Provide the [x, y] coordinate of the cell's center where the given text is located.  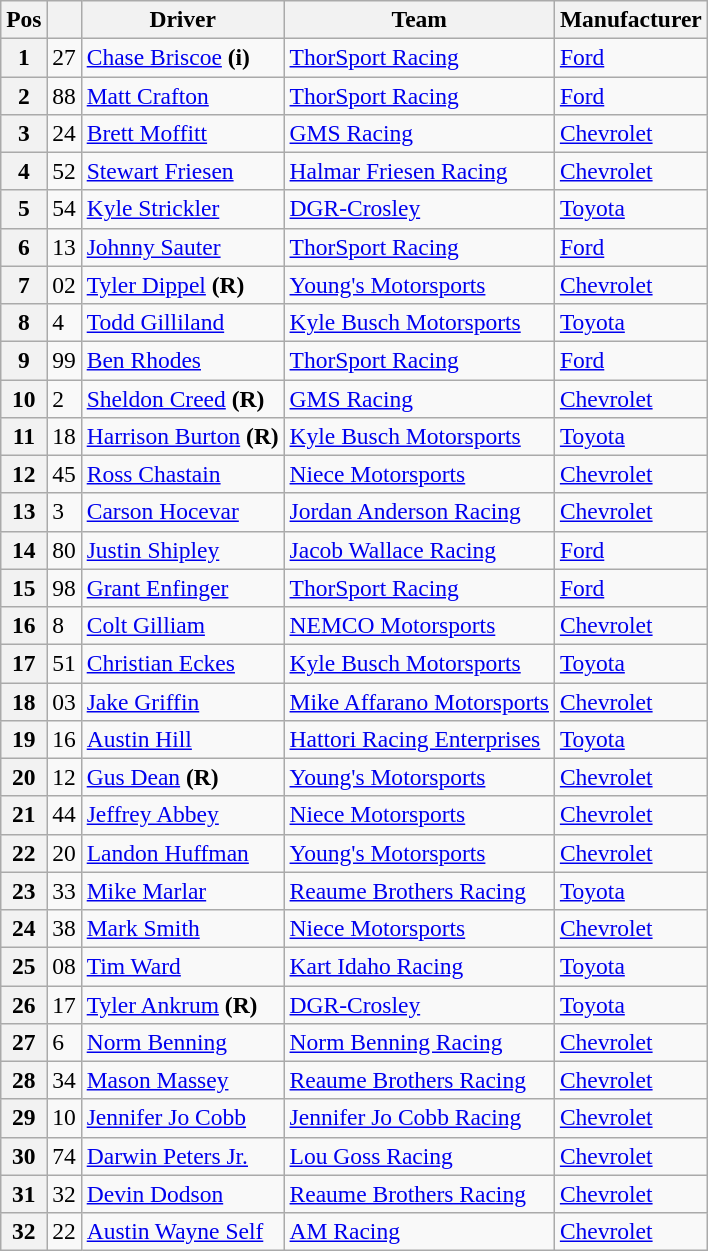
74 [64, 1156]
21 [24, 815]
08 [64, 966]
33 [64, 891]
Kyle Strickler [182, 209]
7 [24, 285]
Brett Moffitt [182, 133]
Norm Benning [182, 1042]
26 [24, 1004]
38 [64, 928]
03 [64, 701]
Norm Benning Racing [419, 1042]
52 [64, 171]
Manufacturer [630, 19]
54 [64, 209]
Pos [24, 19]
Hattori Racing Enterprises [419, 739]
Jeffrey Abbey [182, 815]
Jennifer Jo Cobb [182, 1118]
23 [24, 891]
5 [24, 209]
25 [24, 966]
Austin Hill [182, 739]
Mark Smith [182, 928]
Jake Griffin [182, 701]
11 [24, 436]
30 [24, 1156]
NEMCO Motorsports [419, 625]
Stewart Friesen [182, 171]
Team [419, 19]
Kart Idaho Racing [419, 966]
Sheldon Creed (R) [182, 398]
Ben Rhodes [182, 360]
88 [64, 95]
AM Racing [419, 1231]
Todd Gilliland [182, 322]
Tyler Ankrum (R) [182, 1004]
Darwin Peters Jr. [182, 1156]
Mason Massey [182, 1080]
45 [64, 474]
Halmar Friesen Racing [419, 171]
44 [64, 815]
Gus Dean (R) [182, 777]
15 [24, 588]
Devin Dodson [182, 1194]
Chase Briscoe (i) [182, 57]
Tyler Dippel (R) [182, 285]
80 [64, 550]
Mike Marlar [182, 891]
Jacob Wallace Racing [419, 550]
Tim Ward [182, 966]
9 [24, 360]
Jennifer Jo Cobb Racing [419, 1118]
Landon Huffman [182, 853]
Ross Chastain [182, 474]
Driver [182, 19]
99 [64, 360]
14 [24, 550]
28 [24, 1080]
29 [24, 1118]
31 [24, 1194]
Matt Crafton [182, 95]
Mike Affarano Motorsports [419, 701]
Harrison Burton (R) [182, 436]
Jordan Anderson Racing [419, 512]
98 [64, 588]
02 [64, 285]
19 [24, 739]
Grant Enfinger [182, 588]
34 [64, 1080]
51 [64, 663]
Carson Hocevar [182, 512]
Colt Gilliam [182, 625]
Austin Wayne Self [182, 1231]
Lou Goss Racing [419, 1156]
Christian Eckes [182, 663]
1 [24, 57]
Justin Shipley [182, 550]
Johnny Sauter [182, 247]
